From the cell containing the given text, extract its center point as (x, y) coordinate. 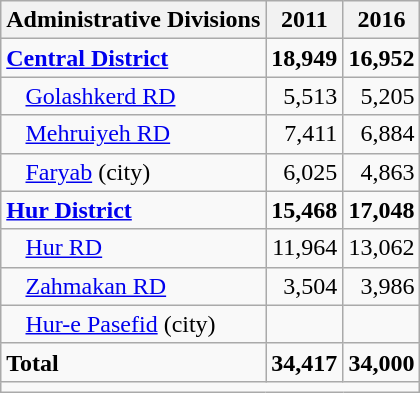
3,986 (382, 286)
3,504 (304, 286)
17,048 (382, 210)
5,513 (304, 96)
6,025 (304, 172)
11,964 (304, 248)
34,417 (304, 362)
4,863 (382, 172)
13,062 (382, 248)
Zahmakan RD (134, 286)
34,000 (382, 362)
Hur District (134, 210)
15,468 (304, 210)
Hur RD (134, 248)
5,205 (382, 96)
Golashkerd RD (134, 96)
2016 (382, 20)
Administrative Divisions (134, 20)
Central District (134, 58)
Faryab (city) (134, 172)
18,949 (304, 58)
Total (134, 362)
Hur-e Pasefid (city) (134, 324)
6,884 (382, 134)
2011 (304, 20)
7,411 (304, 134)
Mehruiyeh RD (134, 134)
16,952 (382, 58)
